Output the [X, Y] coordinate of the center of the cell containing the given text.  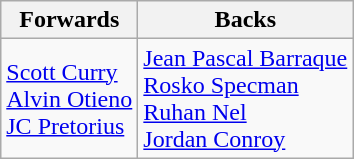
Jean Pascal Barraque Rosko Specman Ruhan Nel Jordan Conroy [246, 98]
Scott Curry Alvin Otieno JC Pretorius [70, 98]
Backs [246, 20]
Forwards [70, 20]
